Locate the cell with the specified text and output its [x, y] center coordinate. 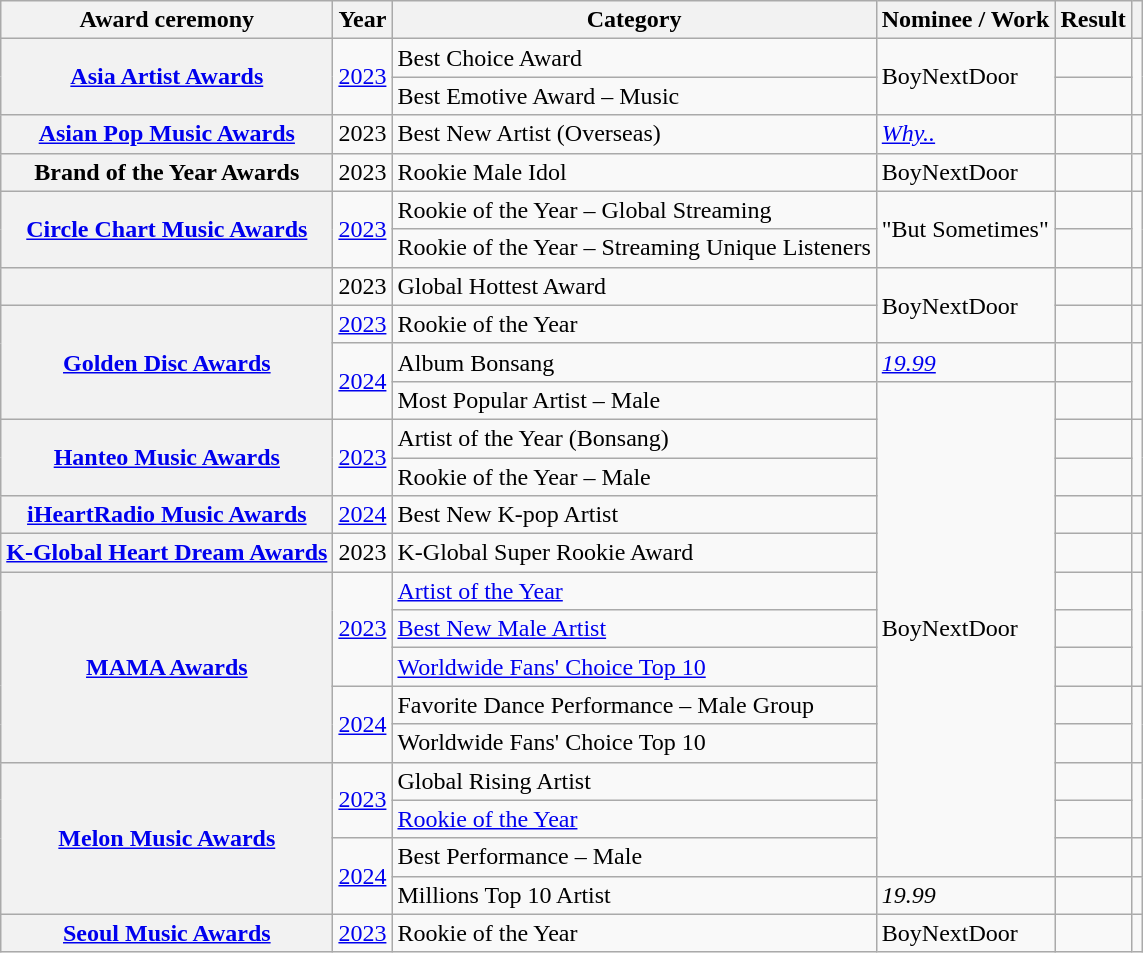
Best New Artist (Overseas) [634, 134]
Year [362, 20]
Best Performance – Male [634, 857]
Circle Chart Music Awards [167, 229]
iHeartRadio Music Awards [167, 515]
Hanteo Music Awards [167, 457]
Best Emotive Award – Music [634, 96]
Award ceremony [167, 20]
Most Popular Artist – Male [634, 400]
"But Sometimes" [966, 229]
Nominee / Work [966, 20]
Brand of the Year Awards [167, 172]
Why.. [966, 134]
Asian Pop Music Awards [167, 134]
Album Bonsang [634, 362]
Rookie Male Idol [634, 172]
Best New K-pop Artist [634, 515]
Best New Male Artist [634, 629]
Millions Top 10 Artist [634, 895]
Artist of the Year (Bonsang) [634, 438]
Result [1093, 20]
Rookie of the Year – Male [634, 477]
Seoul Music Awards [167, 933]
Favorite Dance Performance – Male Group [634, 705]
MAMA Awards [167, 667]
Category [634, 20]
Golden Disc Awards [167, 362]
Melon Music Awards [167, 838]
K-Global Super Rookie Award [634, 553]
Global Hottest Award [634, 286]
K-Global Heart Dream Awards [167, 553]
Rookie of the Year – Streaming Unique Listeners [634, 248]
Rookie of the Year – Global Streaming [634, 210]
Artist of the Year [634, 591]
Best Choice Award [634, 58]
Global Rising Artist [634, 781]
Asia Artist Awards [167, 77]
